Detect which cell encompasses the target text, then output its [x, y] center coordinate. 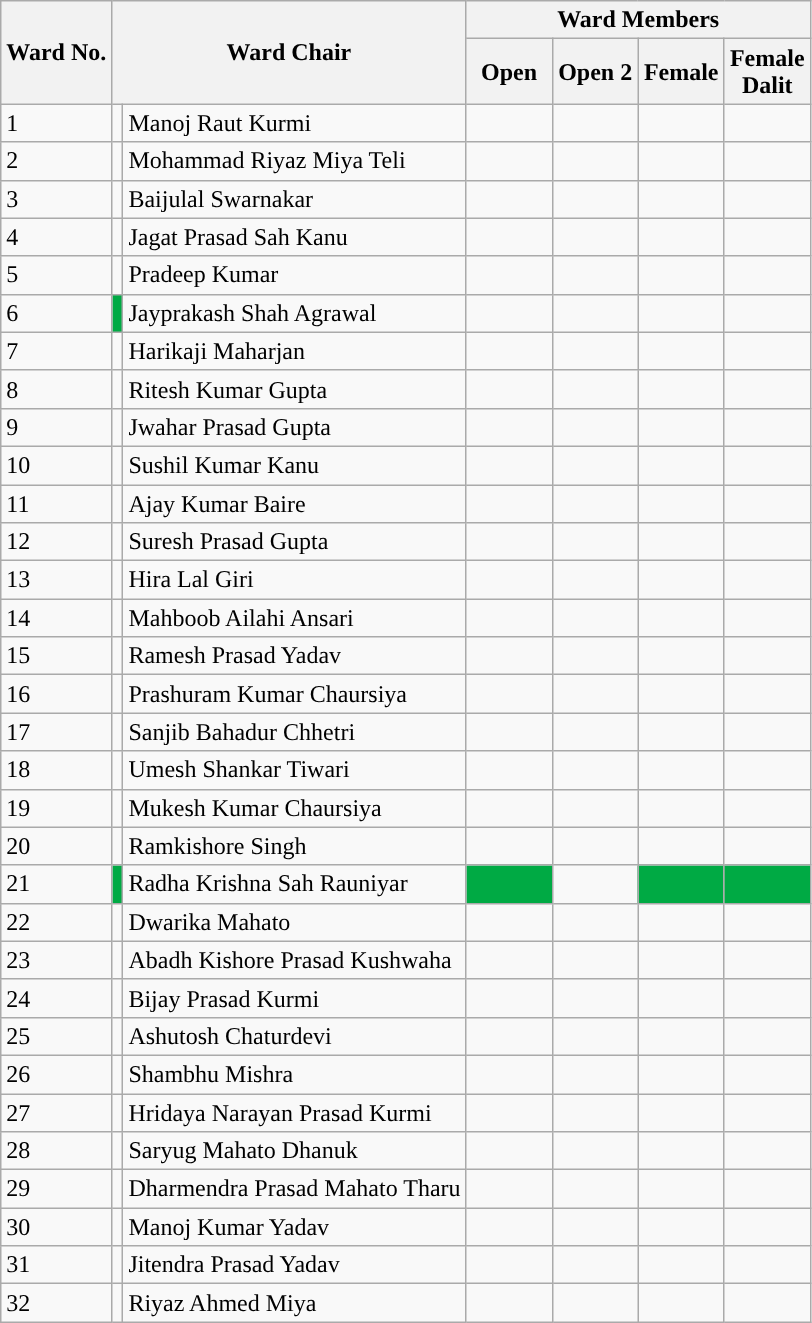
2 [56, 161]
6 [56, 313]
Hira Lal Giri [294, 580]
30 [56, 1227]
Shambhu Mishra [294, 1074]
11 [56, 503]
16 [56, 694]
22 [56, 922]
Ajay Kumar Baire [294, 503]
Saryug Mahato Dhanuk [294, 1151]
Manoj Kumar Yadav [294, 1227]
Ramkishore Singh [294, 846]
17 [56, 732]
29 [56, 1189]
23 [56, 960]
Ritesh Kumar Gupta [294, 389]
Mahboob Ailahi Ansari [294, 618]
7 [56, 351]
Ward Members [638, 20]
Riyaz Ahmed Miya [294, 1303]
21 [56, 884]
8 [56, 389]
Mohammad Riyaz Miya Teli [294, 161]
32 [56, 1303]
Umesh Shankar Tiwari [294, 770]
Female Dalit [767, 72]
5 [56, 275]
Mukesh Kumar Chaursiya [294, 808]
Sushil Kumar Kanu [294, 465]
19 [56, 808]
Ward Chair [289, 52]
Sanjib Bahadur Chhetri [294, 732]
Harikaji Maharjan [294, 351]
Jayprakash Shah Agrawal [294, 313]
Prashuram Kumar Chaursiya [294, 694]
26 [56, 1074]
Ashutosh Chaturdevi [294, 1036]
27 [56, 1113]
Pradeep Kumar [294, 275]
13 [56, 580]
15 [56, 656]
Jagat Prasad Sah Kanu [294, 237]
9 [56, 427]
28 [56, 1151]
10 [56, 465]
1 [56, 123]
25 [56, 1036]
14 [56, 618]
Open [509, 72]
20 [56, 846]
12 [56, 542]
18 [56, 770]
Dwarika Mahato [294, 922]
Dharmendra Prasad Mahato Tharu [294, 1189]
Female [681, 72]
Ward No. [56, 52]
Jwahar Prasad Gupta [294, 427]
Jitendra Prasad Yadav [294, 1265]
Open 2 [595, 72]
Bijay Prasad Kurmi [294, 998]
Manoj Raut Kurmi [294, 123]
Abadh Kishore Prasad Kushwaha [294, 960]
24 [56, 998]
4 [56, 237]
Hridaya Narayan Prasad Kurmi [294, 1113]
3 [56, 199]
31 [56, 1265]
Baijulal Swarnakar [294, 199]
Suresh Prasad Gupta [294, 542]
Ramesh Prasad Yadav [294, 656]
Radha Krishna Sah Rauniyar [294, 884]
